Extract the [x, y] coordinate from the center of the cell holding the provided text.  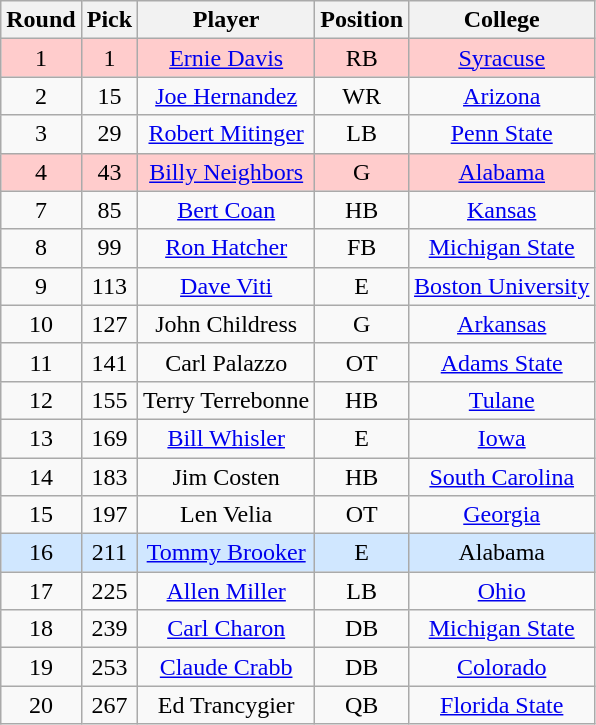
16 [41, 553]
Terry Terrebonne [226, 400]
Tommy Brooker [226, 553]
267 [109, 705]
Carl Palazzo [226, 362]
127 [109, 324]
Penn State [502, 134]
South Carolina [502, 477]
12 [41, 400]
Player [226, 20]
14 [41, 477]
Adams State [502, 362]
Iowa [502, 438]
225 [109, 591]
Robert Mitinger [226, 134]
Claude Crabb [226, 667]
113 [109, 286]
Joe Hernandez [226, 96]
169 [109, 438]
Carl Charon [226, 629]
RB [362, 58]
141 [109, 362]
155 [109, 400]
FB [362, 248]
Colorado [502, 667]
10 [41, 324]
John Childress [226, 324]
29 [109, 134]
Jim Costen [226, 477]
197 [109, 515]
4 [41, 172]
Position [362, 20]
Tulane [502, 400]
9 [41, 286]
8 [41, 248]
College [502, 20]
Arkansas [502, 324]
20 [41, 705]
QB [362, 705]
Dave Viti [226, 286]
99 [109, 248]
3 [41, 134]
Boston University [502, 286]
7 [41, 210]
253 [109, 667]
Len Velia [226, 515]
85 [109, 210]
Ron Hatcher [226, 248]
Billy Neighbors [226, 172]
183 [109, 477]
Bert Coan [226, 210]
Allen Miller [226, 591]
Arizona [502, 96]
211 [109, 553]
Ed Trancygier [226, 705]
Pick [109, 20]
11 [41, 362]
WR [362, 96]
2 [41, 96]
Kansas [502, 210]
Round [41, 20]
43 [109, 172]
Georgia [502, 515]
18 [41, 629]
Bill Whisler [226, 438]
Syracuse [502, 58]
17 [41, 591]
Ernie Davis [226, 58]
239 [109, 629]
19 [41, 667]
Ohio [502, 591]
13 [41, 438]
Florida State [502, 705]
